For the text-containing cell, return its midpoint in [x, y] coordinate format. 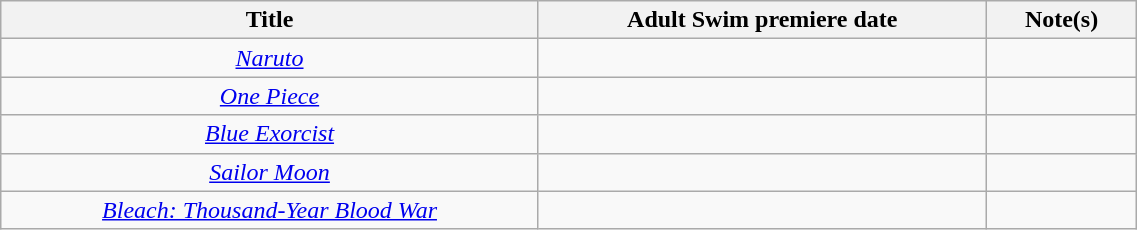
Sailor Moon [270, 172]
Naruto [270, 58]
Adult Swim premiere date [762, 20]
Bleach: Thousand-Year Blood War [270, 210]
Blue Exorcist [270, 134]
Note(s) [1062, 20]
Title [270, 20]
One Piece [270, 96]
